Locate the cell with the specified text and output its [x, y] center coordinate. 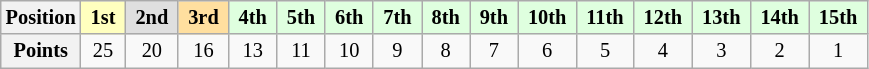
10 [349, 51]
4th [253, 17]
1st [104, 17]
Points [41, 51]
15th [838, 17]
10th [547, 17]
13th [721, 17]
9 [397, 51]
14th [779, 17]
2nd [152, 17]
7th [397, 17]
4 [663, 51]
7 [494, 51]
8 [446, 51]
3rd [203, 17]
6th [349, 17]
13 [253, 51]
6 [547, 51]
25 [104, 51]
9th [494, 17]
2 [779, 51]
Position [41, 17]
5 [604, 51]
12th [663, 17]
20 [152, 51]
3 [721, 51]
8th [446, 17]
1 [838, 51]
11th [604, 17]
11 [301, 51]
5th [301, 17]
16 [203, 51]
